Detect which cell encompasses the target text, then output its (x, y) center coordinate. 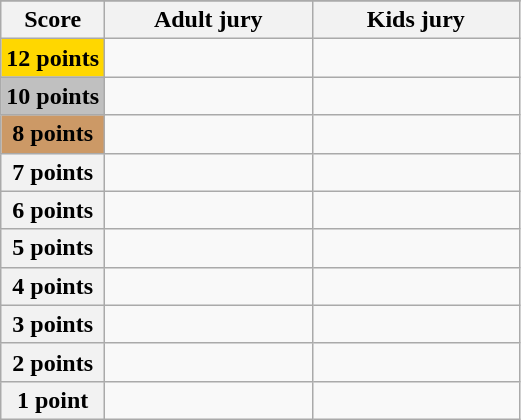
8 points (53, 134)
7 points (53, 172)
6 points (53, 210)
4 points (53, 286)
10 points (53, 96)
Adult jury (209, 20)
2 points (53, 362)
3 points (53, 324)
1 point (53, 400)
5 points (53, 248)
Score (53, 20)
Kids jury (416, 20)
12 points (53, 58)
